Capture the cell that displays the provided text and extract its (x, y) central coordinate. 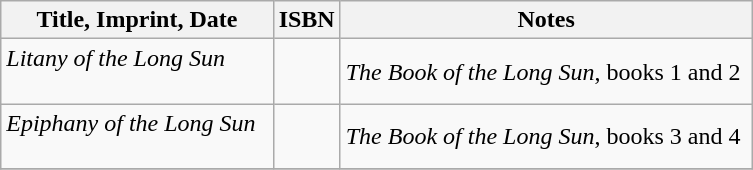
The Book of the Long Sun, books 3 and 4 (546, 136)
Title, Imprint, Date (137, 20)
Litany of the Long Sun (137, 72)
Epiphany of the Long Sun (137, 136)
The Book of the Long Sun, books 1 and 2 (546, 72)
Notes (546, 20)
ISBN (306, 20)
